Detect which cell encompasses the target text, then output its (x, y) center coordinate. 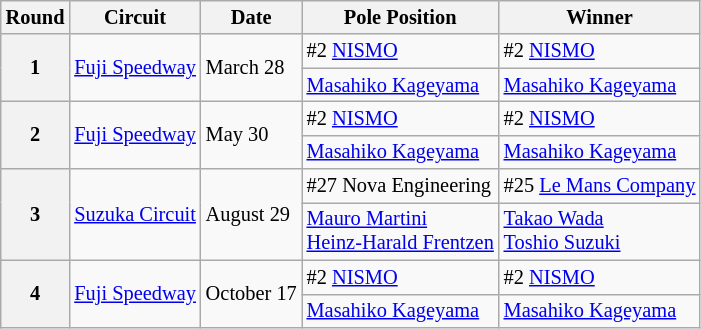
May 30 (252, 134)
Suzuka Circuit (134, 214)
1 (36, 68)
3 (36, 214)
#27 Nova Engineering (400, 186)
Mauro Martini Heinz-Harald Frentzen (400, 231)
Round (36, 17)
March 28 (252, 68)
October 17 (252, 294)
Circuit (134, 17)
Date (252, 17)
Takao Wada Toshio Suzuki (600, 231)
Pole Position (400, 17)
#25 Le Mans Company (600, 186)
2 (36, 134)
4 (36, 294)
Winner (600, 17)
August 29 (252, 214)
